Find where the given text appears and provide that cell's center as [X, Y] coordinate. 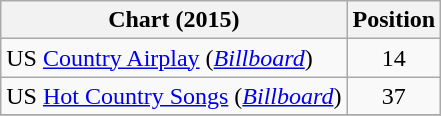
Chart (2015) [174, 20]
Position [394, 20]
14 [394, 58]
37 [394, 96]
US Country Airplay (Billboard) [174, 58]
US Hot Country Songs (Billboard) [174, 96]
